Detect which cell encompasses the target text, then output its (X, Y) center coordinate. 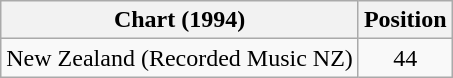
44 (405, 58)
Chart (1994) (180, 20)
Position (405, 20)
New Zealand (Recorded Music NZ) (180, 58)
